Detect which cell encompasses the target text, then output its [X, Y] center coordinate. 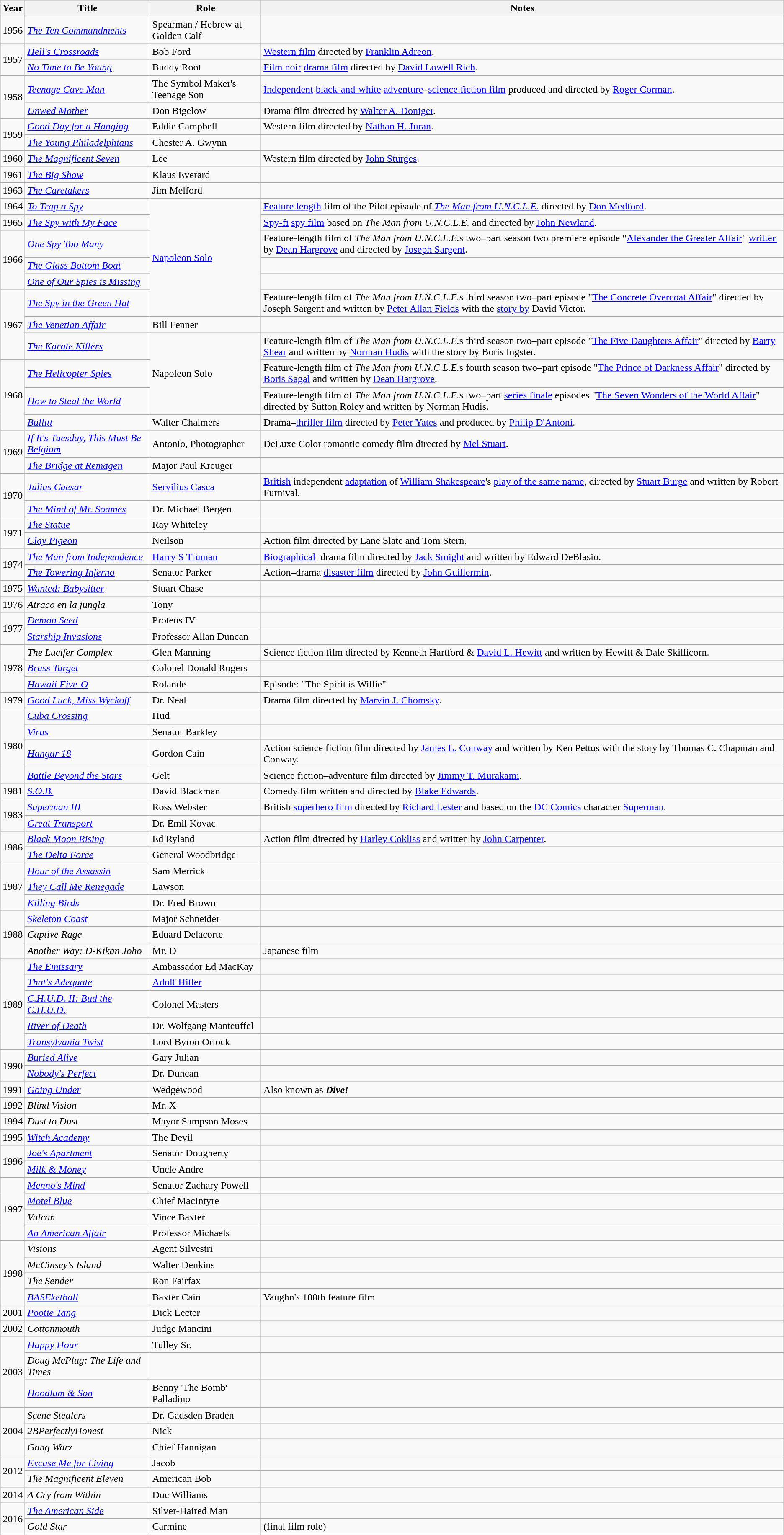
Western film directed by John Sturges. [523, 158]
Dr. Duncan [206, 1073]
Carmine [206, 1527]
Rolande [206, 684]
1957 [13, 59]
1986 [13, 847]
British superhero film directed by Richard Lester and based on the DC Comics character Superman. [523, 807]
Drama film directed by Marvin J. Chomsky. [523, 700]
Klaus Everard [206, 174]
The Statue [88, 525]
Ray Whiteley [206, 525]
Good Luck, Miss Wyckoff [88, 700]
Scene Stealers [88, 1415]
Teenage Cave Man [88, 89]
The American Side [88, 1511]
1975 [13, 589]
1966 [13, 260]
Excuse Me for Living [88, 1463]
1980 [13, 746]
Dr. Fred Brown [206, 903]
Nobody's Perfect [88, 1073]
1996 [13, 1161]
Title [88, 8]
Atraco en la jungla [88, 605]
Baxter Cain [206, 1297]
Major Paul Kreuger [206, 465]
Hawaii Five-O [88, 684]
The Delta Force [88, 855]
Dr. Emil Kovac [206, 823]
Mayor Sampson Moses [206, 1122]
Sam Merrick [206, 871]
David Blackman [206, 791]
S.O.B. [88, 791]
Western film directed by Franklin Adreon. [523, 52]
Ambassador Ed MacKay [206, 966]
One of Our Spies is Missing [88, 282]
1983 [13, 815]
Dr. Neal [206, 700]
DeLuxe Color romantic comedy film directed by Mel Stuart. [523, 444]
Another Way: D-Kikan Joho [88, 951]
River of Death [88, 1026]
Gordon Cain [206, 753]
Vaughn's 100th feature film [523, 1297]
The Glass Bottom Boat [88, 266]
1969 [13, 452]
1981 [13, 791]
1987 [13, 887]
Eduard Delacorte [206, 935]
Battle Beyond the Stars [88, 775]
Visions [88, 1249]
The Bridge at Remagen [88, 465]
The Mind of Mr. Soames [88, 509]
The Helicopter Spies [88, 374]
1998 [13, 1273]
American Bob [206, 1479]
Wedgewood [206, 1090]
Spy-fi spy film based on The Man from U.N.C.L.E. and directed by John Newland. [523, 222]
1963 [13, 190]
Action film directed by Harley Cokliss and written by John Carpenter. [523, 839]
British independent adaptation of William Shakespeare's play of the same name, directed by Stuart Burge and written by Robert Furnival. [523, 487]
Gold Star [88, 1527]
Silver-Haired Man [206, 1511]
Clay Pigeon [88, 540]
Comedy film written and directed by Blake Edwards. [523, 791]
Senator Zachary Powell [206, 1185]
Colonel Masters [206, 1004]
The Big Show [88, 174]
1968 [13, 395]
2001 [13, 1313]
Spearman / Hebrew at Golden Calf [206, 30]
Hud [206, 716]
Lee [206, 158]
Ross Webster [206, 807]
Blind Vision [88, 1106]
1979 [13, 700]
Senator Parker [206, 573]
C.H.U.D. II: Bud the C.H.U.D. [88, 1004]
If It's Tuesday, This Must Be Belgium [88, 444]
Motel Blue [88, 1201]
Pootie Tang [88, 1313]
Joe's Apartment [88, 1153]
1967 [13, 325]
The Ten Commandments [88, 30]
They Call Me Renegade [88, 887]
1959 [13, 134]
Biographical–drama film directed by Jack Smight and written by Edward DeBlasio. [523, 557]
1990 [13, 1065]
Lawson [206, 887]
The Man from Independence [88, 557]
Killing Birds [88, 903]
The Sender [88, 1281]
Tulley Sr. [206, 1344]
Notes [523, 8]
Menno's Mind [88, 1185]
The Caretakers [88, 190]
Superman III [88, 807]
Colonel Donald Rogers [206, 668]
An American Affair [88, 1233]
Feature length film of the Pilot episode of The Man from U.N.C.L.E. directed by Don Medford. [523, 206]
The Magnificent Seven [88, 158]
Julius Caesar [88, 487]
1958 [13, 97]
1970 [13, 495]
Bob Ford [206, 52]
Harry S Truman [206, 557]
One Spy Too Many [88, 244]
1965 [13, 222]
Professor Allan Duncan [206, 636]
Walter Denkins [206, 1265]
Doug McPlug: The Life and Times [88, 1367]
Don Bigelow [206, 111]
Lord Byron Orlock [206, 1041]
The Magnificent Eleven [88, 1479]
Senator Barkley [206, 732]
Action film directed by Lane Slate and Tom Stern. [523, 540]
A Cry from Within [88, 1495]
Cuba Crossing [88, 716]
Doc Williams [206, 1495]
Gelt [206, 775]
Action–drama disaster film directed by John Guillermin. [523, 573]
Bullitt [88, 422]
1971 [13, 532]
1974 [13, 565]
1997 [13, 1209]
Wanted: Babysitter [88, 589]
1988 [13, 935]
1992 [13, 1106]
Dust to Dust [88, 1122]
Stuart Chase [206, 589]
Hoodlum & Son [88, 1393]
Witch Academy [88, 1137]
Antonio, Photographer [206, 444]
1956 [13, 30]
Drama film directed by Walter A. Doniger. [523, 111]
Agent Silvestri [206, 1249]
1960 [13, 158]
To Trap a Spy [88, 206]
1994 [13, 1122]
The Lucifer Complex [88, 652]
Vince Baxter [206, 1217]
General Woodbridge [206, 855]
Benny 'The Bomb' Palladino [206, 1393]
The Spy in the Green Hat [88, 303]
Proteus IV [206, 620]
Jim Melford [206, 190]
Chester A. Gwynn [206, 142]
Brass Target [88, 668]
1977 [13, 628]
Science fiction–adventure film directed by Jimmy T. Murakami. [523, 775]
Demon Seed [88, 620]
Cottonmouth [88, 1328]
Adolf Hitler [206, 982]
Glen Manning [206, 652]
McCinsey's Island [88, 1265]
Mr. X [206, 1106]
1989 [13, 1004]
Vulcan [88, 1217]
2002 [13, 1328]
Good Day for a Hanging [88, 127]
Nick [206, 1431]
Eddie Campbell [206, 127]
Western film directed by Nathan H. Juran. [523, 127]
Starship Invasions [88, 636]
Judge Mancini [206, 1328]
1964 [13, 206]
Dick Lecter [206, 1313]
The Devil [206, 1137]
Unwed Mother [88, 111]
1976 [13, 605]
Role [206, 8]
Walter Chalmers [206, 422]
Also known as Dive! [523, 1090]
The Towering Inferno [88, 573]
Neilson [206, 540]
Milk & Money [88, 1169]
Tony [206, 605]
Dr. Gadsden Braden [206, 1415]
Virus [88, 732]
1991 [13, 1090]
Independent black-and-white adventure–science fiction film produced and directed by Roger Corman. [523, 89]
Hell's Crossroads [88, 52]
Drama–thriller film directed by Peter Yates and produced by Philip D'Antoni. [523, 422]
2012 [13, 1471]
(final film role) [523, 1527]
How to Steal the World [88, 401]
Professor Michaels [206, 1233]
Mr. D [206, 951]
Happy Hour [88, 1344]
Hour of the Assassin [88, 871]
Senator Dougherty [206, 1153]
2003 [13, 1372]
Chief MacIntyre [206, 1201]
Buddy Root [206, 67]
2014 [13, 1495]
Japanese film [523, 951]
The Venetian Affair [88, 325]
Ron Fairfax [206, 1281]
Hangar 18 [88, 753]
Episode: "The Spirit is Willie" [523, 684]
That's Adequate [88, 982]
Year [13, 8]
Dr. Michael Bergen [206, 509]
BASEketball [88, 1297]
Servilius Casca [206, 487]
2004 [13, 1431]
Gary Julian [206, 1057]
1995 [13, 1137]
Gang Warz [88, 1447]
Black Moon Rising [88, 839]
Film noir drama film directed by David Lowell Rich. [523, 67]
Ed Ryland [206, 839]
Science fiction film directed by Kenneth Hartford & David L. Hewitt and written by Hewitt & Dale Skillicorn. [523, 652]
Going Under [88, 1090]
Chief Hannigan [206, 1447]
Transylvania Twist [88, 1041]
Action science fiction film directed by James L. Conway and written by Ken Pettus with the story by Thomas C. Chapman and Conway. [523, 753]
Great Transport [88, 823]
Uncle Andre [206, 1169]
Bill Fenner [206, 325]
The Emissary [88, 966]
Captive Rage [88, 935]
The Karate Killers [88, 346]
Major Schneider [206, 919]
The Young Philadelphians [88, 142]
The Symbol Maker's Teenage Son [206, 89]
The Spy with My Face [88, 222]
No Time to Be Young [88, 67]
1978 [13, 668]
1961 [13, 174]
2016 [13, 1519]
Buried Alive [88, 1057]
Jacob [206, 1463]
Skeleton Coast [88, 919]
Dr. Wolfgang Manteuffel [206, 1026]
2BPerfectlyHonest [88, 1431]
